Locate the cell with the specified text and output its (x, y) center coordinate. 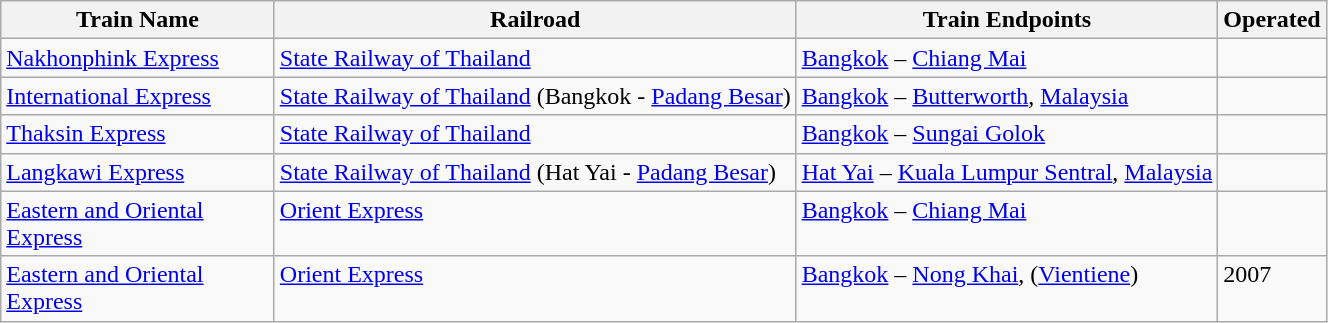
Bangkok – Butterworth, Malaysia (1007, 96)
Hat Yai – Kuala Lumpur Sentral, Malaysia (1007, 172)
Train Name (138, 20)
Langkawi Express (138, 172)
State Railway of Thailand (Bangkok - Padang Besar) (535, 96)
Bangkok – Nong Khai, (Vientiene) (1007, 288)
Railroad (535, 20)
International Express (138, 96)
Thaksin Express (138, 134)
Train Endpoints (1007, 20)
State Railway of Thailand (Hat Yai - Padang Besar) (535, 172)
Bangkok – Sungai Golok (1007, 134)
Operated (1272, 20)
Nakhonphink Express (138, 58)
2007 (1272, 288)
